Scan for the cell matching the given text and deliver its (X, Y) coordinate at center. 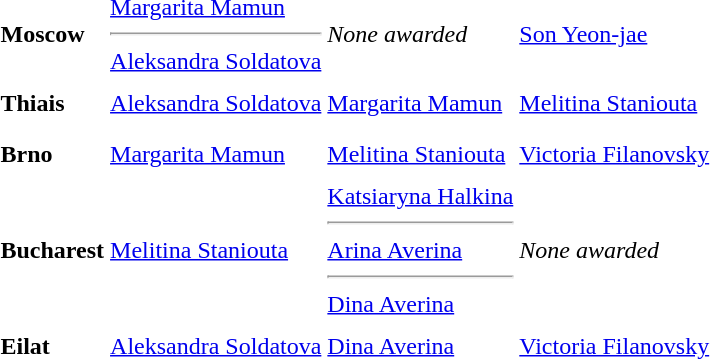
Katsiaryna Halkina Arina Averina Dina Averina (420, 250)
Aleksandra Soldatova (216, 103)
